Identify which cell holds the provided text, then report its (x, y) central coordinate. 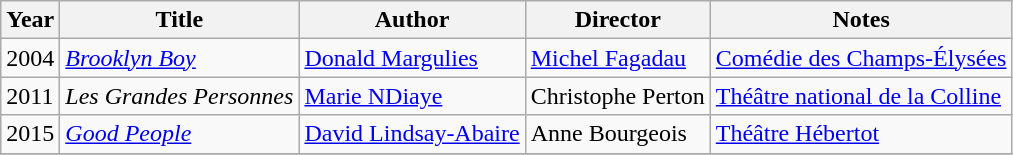
Les Grandes Personnes (180, 96)
Year (30, 20)
Notes (861, 20)
David Lindsay-Abaire (412, 134)
Author (412, 20)
2004 (30, 58)
2015 (30, 134)
Théâtre national de la Colline (861, 96)
Good People (180, 134)
Michel Fagadau (618, 58)
Théâtre Hébertot (861, 134)
Comédie des Champs-Élysées (861, 58)
2011 (30, 96)
Brooklyn Boy (180, 58)
Donald Margulies (412, 58)
Christophe Perton (618, 96)
Anne Bourgeois (618, 134)
Marie NDiaye (412, 96)
Director (618, 20)
Title (180, 20)
